From the cell containing the given text, extract its center point as [X, Y] coordinate. 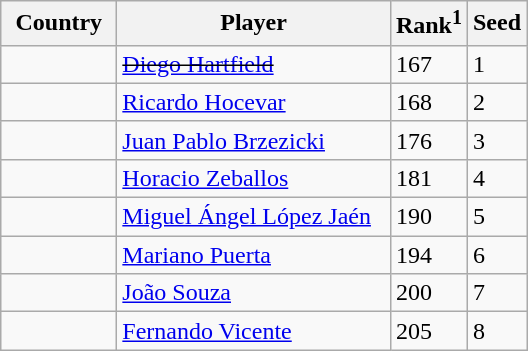
João Souza [254, 293]
4 [496, 178]
Diego Hartfield [254, 64]
Seed [496, 24]
Player [254, 24]
6 [496, 255]
176 [428, 140]
Juan Pablo Brzezicki [254, 140]
5 [496, 217]
168 [428, 102]
181 [428, 178]
8 [496, 331]
194 [428, 255]
Country [59, 24]
Miguel Ángel López Jaén [254, 217]
2 [496, 102]
7 [496, 293]
167 [428, 64]
Mariano Puerta [254, 255]
190 [428, 217]
Horacio Zeballos [254, 178]
Fernando Vicente [254, 331]
Rank1 [428, 24]
205 [428, 331]
Ricardo Hocevar [254, 102]
3 [496, 140]
1 [496, 64]
200 [428, 293]
